Pinpoint the cell where the given text exists, returning its (X, Y) midpoint coordinate. 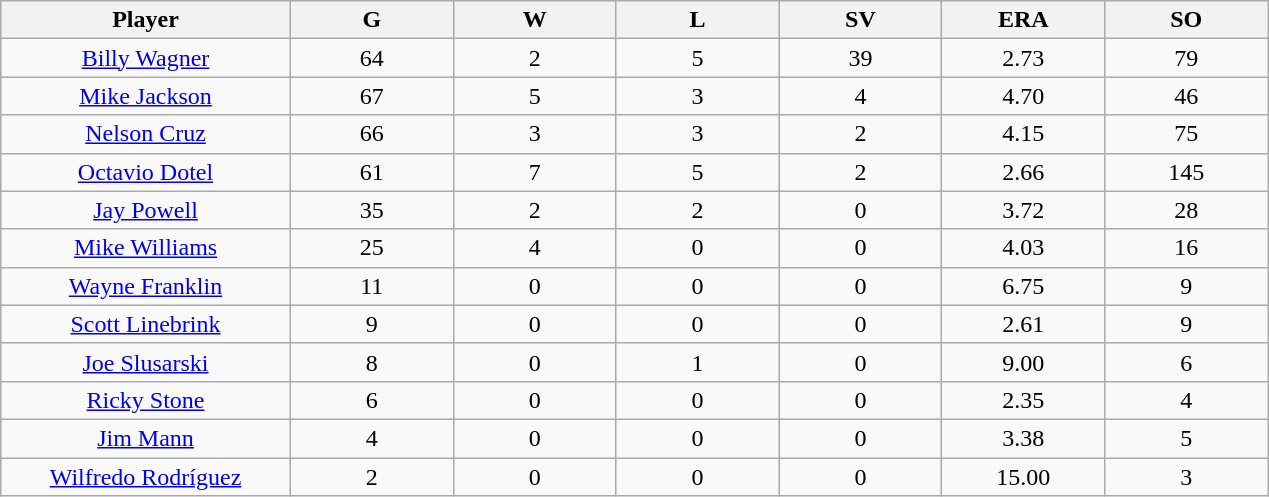
75 (1186, 134)
9.00 (1024, 362)
Wilfredo Rodríguez (146, 477)
Wayne Franklin (146, 286)
46 (1186, 96)
1 (698, 362)
8 (372, 362)
SO (1186, 20)
3.38 (1024, 438)
W (534, 20)
35 (372, 210)
Jay Powell (146, 210)
Jim Mann (146, 438)
145 (1186, 172)
3.72 (1024, 210)
Octavio Dotel (146, 172)
Mike Williams (146, 248)
6.75 (1024, 286)
L (698, 20)
16 (1186, 248)
Player (146, 20)
4.03 (1024, 248)
ERA (1024, 20)
28 (1186, 210)
11 (372, 286)
Scott Linebrink (146, 324)
2.73 (1024, 58)
64 (372, 58)
Nelson Cruz (146, 134)
Ricky Stone (146, 400)
Joe Slusarski (146, 362)
67 (372, 96)
G (372, 20)
4.70 (1024, 96)
2.35 (1024, 400)
2.61 (1024, 324)
Billy Wagner (146, 58)
Mike Jackson (146, 96)
7 (534, 172)
66 (372, 134)
79 (1186, 58)
SV (860, 20)
61 (372, 172)
2.66 (1024, 172)
4.15 (1024, 134)
15.00 (1024, 477)
39 (860, 58)
25 (372, 248)
